Locate the cell with the specified text and output its [X, Y] center coordinate. 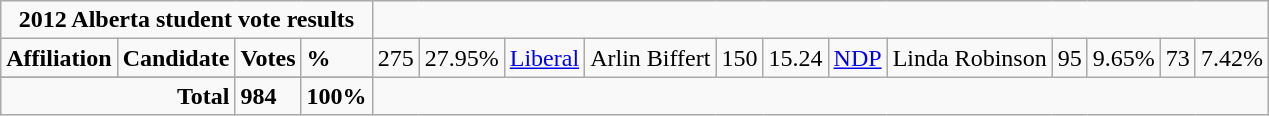
NDP [858, 58]
150 [740, 58]
15.24 [796, 58]
27.95% [462, 58]
7.42% [1232, 58]
% [336, 58]
Total [118, 96]
Liberal [544, 58]
Votes [268, 58]
2012 Alberta student vote results [186, 20]
100% [336, 96]
984 [268, 96]
73 [1178, 58]
Candidate [176, 58]
9.65% [1124, 58]
95 [1070, 58]
Linda Robinson [970, 58]
Arlin Biffert [650, 58]
Affiliation [59, 58]
275 [396, 58]
